Extract the [x, y] coordinate from the center of the cell holding the provided text.  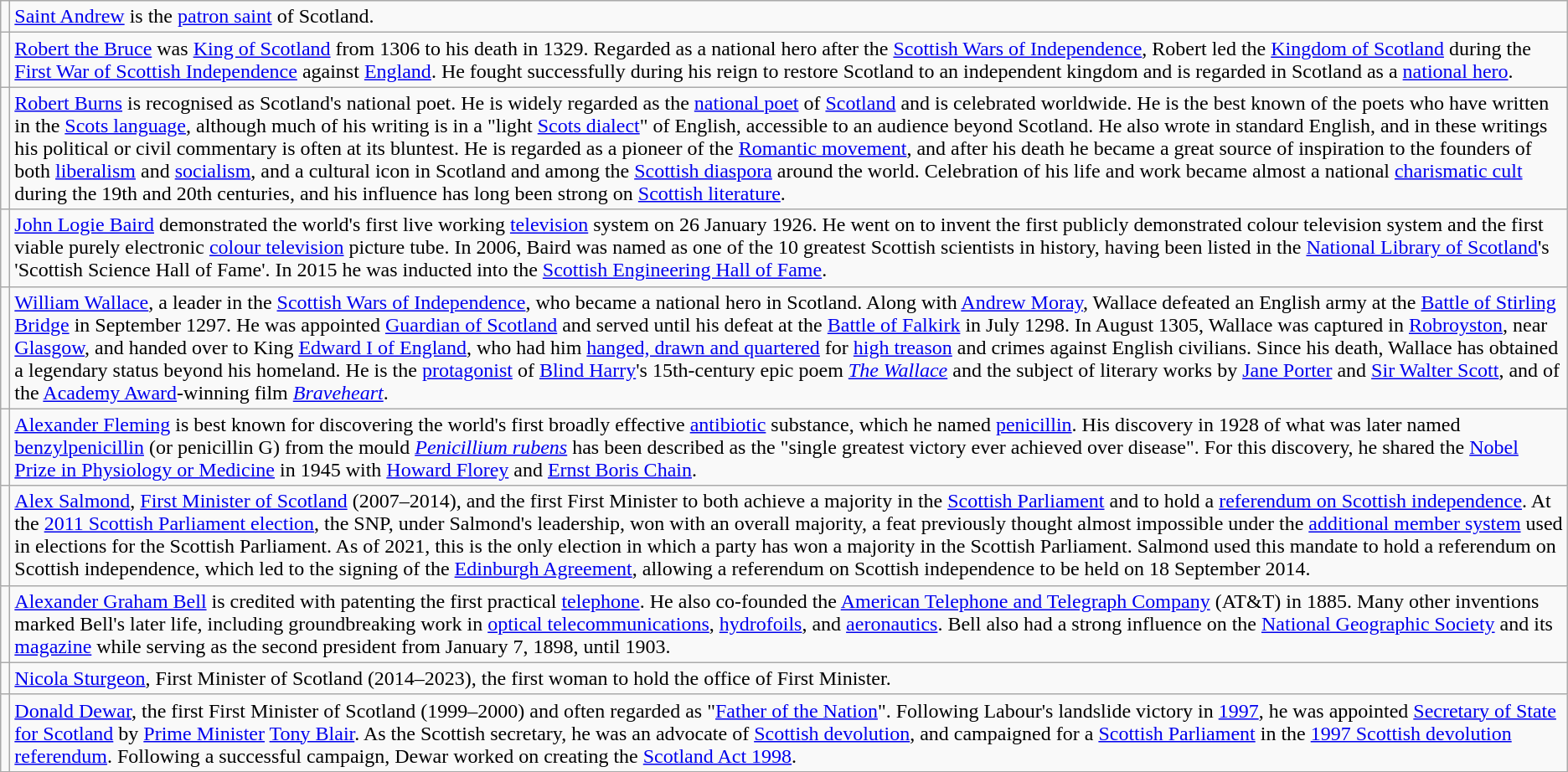
Saint Andrew is the patron saint of Scotland. [789, 17]
Nicola Sturgeon, First Minister of Scotland (2014–2023), the first woman to hold the office of First Minister. [789, 678]
